Capture the cell that displays the provided text and extract its [X, Y] central coordinate. 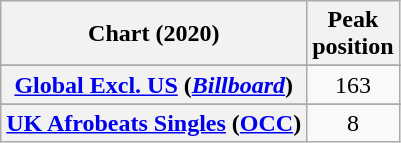
163 [353, 85]
Peakposition [353, 34]
UK Afrobeats Singles (OCC) [154, 123]
8 [353, 123]
Global Excl. US (Billboard) [154, 85]
Chart (2020) [154, 34]
